From the cell containing the given text, extract its center point as (x, y) coordinate. 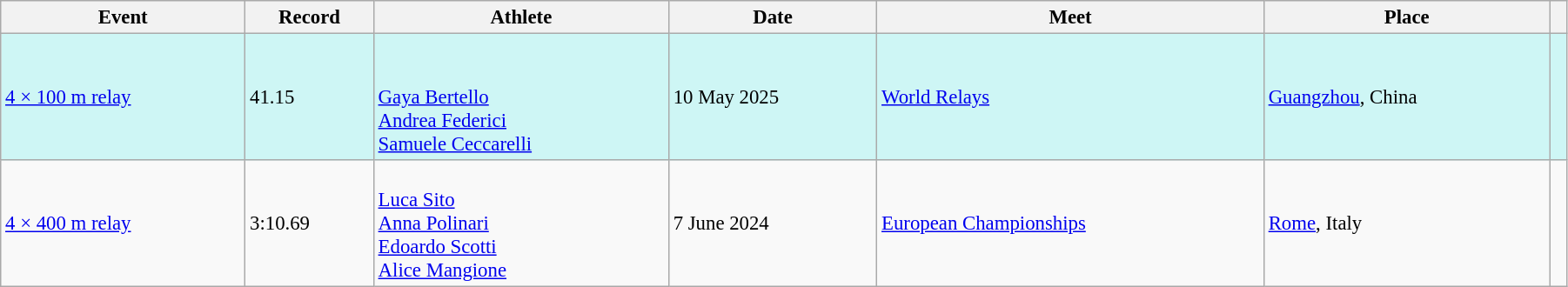
Athlete (520, 17)
41.15 (310, 97)
4 × 100 m relay (124, 97)
3:10.69 (310, 224)
Record (310, 17)
Place (1406, 17)
7 June 2024 (773, 224)
Luca SitoAnna PolinariEdoardo ScottiAlice Mangione (520, 224)
World Relays (1070, 97)
4 × 400 m relay (124, 224)
Rome, Italy (1406, 224)
European Championships (1070, 224)
10 May 2025 (773, 97)
Date (773, 17)
Guangzhou, China (1406, 97)
Meet (1070, 17)
Gaya BertelloAndrea FedericiSamuele Ceccarelli (520, 97)
Event (124, 17)
